From the cell containing the given text, extract its center point as [X, Y] coordinate. 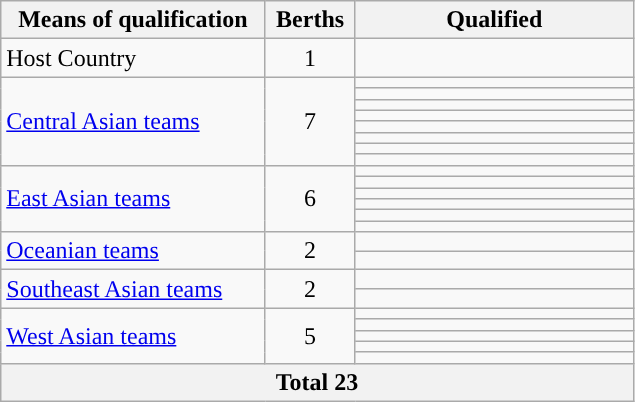
Berths [310, 20]
Oceanian teams [133, 251]
5 [310, 336]
6 [310, 198]
1 [310, 58]
Host Country [133, 58]
7 [310, 121]
West Asian teams [133, 336]
Southeast Asian teams [133, 289]
Central Asian teams [133, 121]
Qualified [494, 20]
East Asian teams [133, 198]
Means of qualification [133, 20]
Total 23 [318, 382]
